Extract the (X, Y) coordinate from the center of the cell holding the provided text.  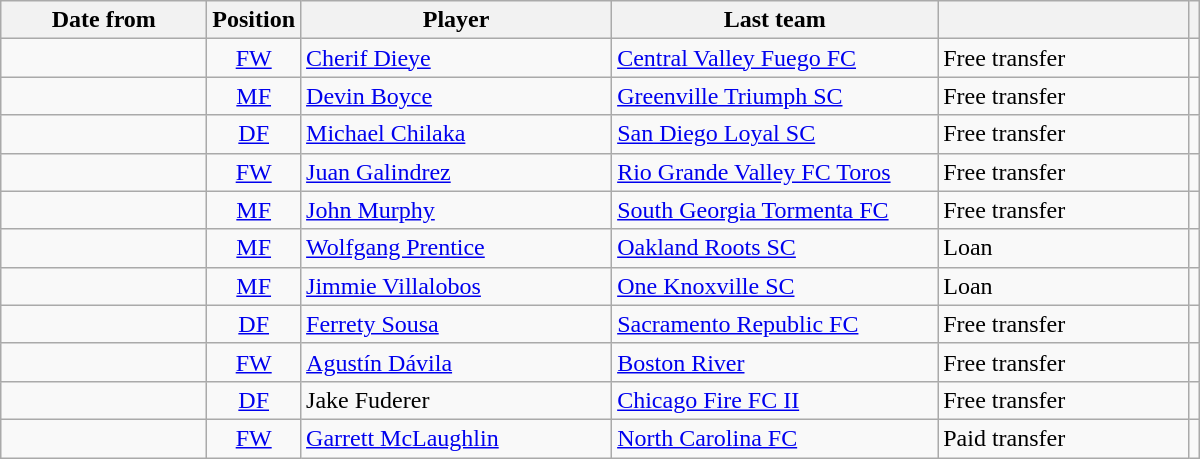
Central Valley Fuego FC (775, 58)
Jake Fuderer (456, 400)
Michael Chilaka (456, 134)
Cherif Dieye (456, 58)
South Georgia Tormenta FC (775, 210)
Position (254, 20)
Rio Grande Valley FC Toros (775, 172)
Sacramento Republic FC (775, 324)
Wolfgang Prentice (456, 248)
Jimmie Villalobos (456, 286)
Boston River (775, 362)
One Knoxville SC (775, 286)
Oakland Roots SC (775, 248)
John Murphy (456, 210)
Chicago Fire FC II (775, 400)
Paid transfer (1064, 438)
Last team (775, 20)
Juan Galindrez (456, 172)
Ferrety Sousa (456, 324)
Garrett McLaughlin (456, 438)
San Diego Loyal SC (775, 134)
Devin Boyce (456, 96)
Greenville Triumph SC (775, 96)
Agustín Dávila (456, 362)
Player (456, 20)
North Carolina FC (775, 438)
Date from (104, 20)
